Scan for the cell matching the given text and deliver its [X, Y] coordinate at center. 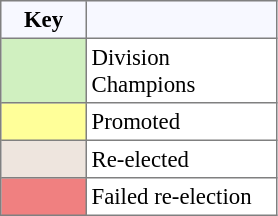
Division Champions [181, 70]
Promoted [181, 122]
Failed re-election [181, 197]
Key [44, 20]
Re-elected [181, 159]
